Search for the cell housing the specified text and yield its [x, y] center coordinate. 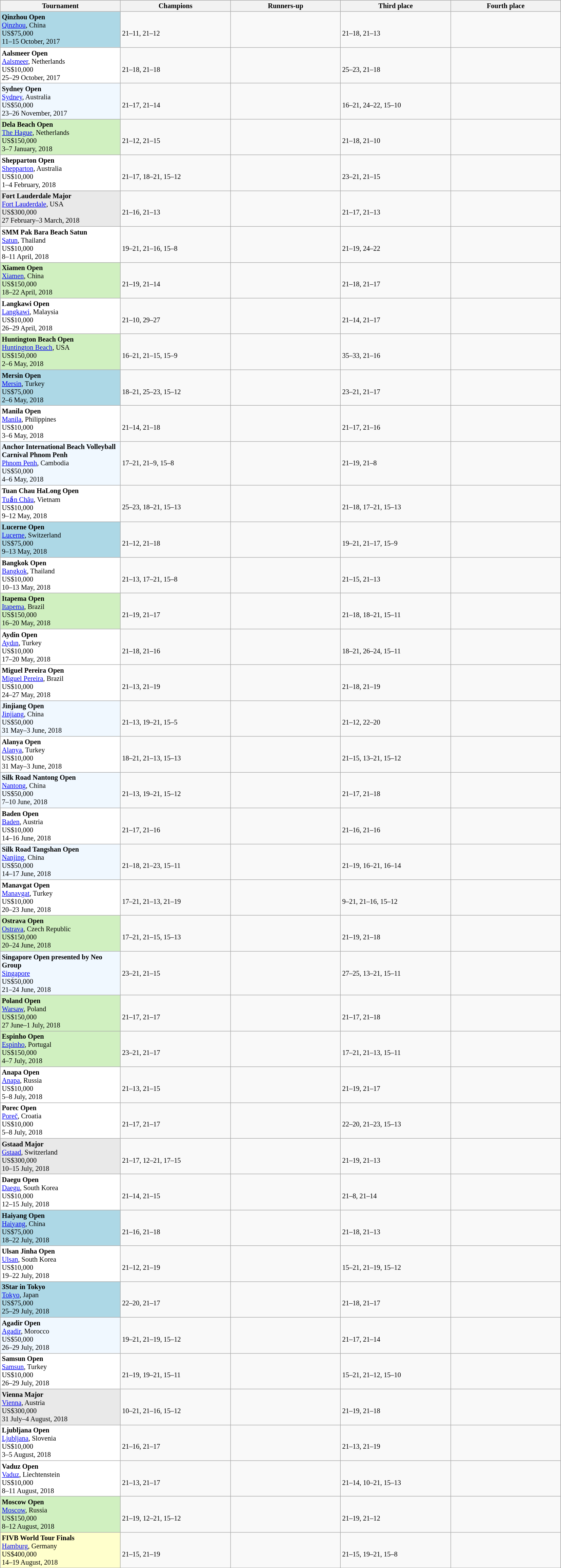
21–16, 21–18 [176, 1228]
21–16, 21–17 [176, 1443]
Shepparton OpenShepparton, AustraliaUS$10,0001–4 February, 2018 [60, 173]
21–18, 17–21, 15–13 [396, 504]
21–19, 21–14 [176, 280]
Moscow OpenMoscow, RussiaUS$150,0008–12 August, 2018 [60, 1514]
Ostrava OpenOstrava, Czech RepublicUS$150,00020–24 June, 2018 [60, 933]
17–21, 21–13, 21–19 [176, 897]
21–8, 21–14 [396, 1192]
25–23, 18–21, 15–13 [176, 504]
Sydney OpenSydney, AustraliaUS$50,00023–26 November, 2017 [60, 101]
21–13, 17–21, 15–8 [176, 575]
16–21, 21–15, 15–9 [176, 352]
21–15, 21–19 [176, 1550]
21–18, 21–19 [396, 683]
Fourth place [506, 6]
Anapa OpenAnapa, RussiaUS$10,0005–8 July, 2018 [60, 1085]
21–19, 21–13 [396, 1156]
Anchor International Beach Volleyball Carnival Phnom PenhPhnom Penh, CambodiaUS$50,0004–6 May, 2018 [60, 463]
21–15, 13–21, 15–12 [396, 754]
18–21, 26–24, 15–11 [396, 647]
Manila OpenManila, PhilippinesUS$10,0003–6 May, 2018 [60, 423]
17–21, 21–15, 15–13 [176, 933]
21–11, 21–12 [176, 29]
Porec OpenPoreč, CroatiaUS$10,0005–8 July, 2018 [60, 1120]
Third place [396, 6]
3Star in TokyoTokyo, JapanUS$75,00025–29 July, 2018 [60, 1299]
21–12, 21–18 [176, 539]
21–18, 21–16 [176, 647]
19–21, 21–17, 15–9 [396, 539]
21–19, 16–21, 16–14 [396, 862]
Daegu OpenDaegu, South KoreaUS$10,00012–15 July, 2018 [60, 1192]
21–13, 21–17 [176, 1479]
21–16, 21–16 [396, 826]
17–21, 21–9, 15–8 [176, 463]
Champions [176, 6]
21–14, 21–17 [396, 316]
21–14, 21–15 [176, 1192]
Itapema OpenItapema, BrazilUS$150,00016–20 May, 2018 [60, 611]
Dela Beach OpenThe Hague, NetherlandsUS$150,0003–7 January, 2018 [60, 137]
Bangkok OpenBangkok, ThailandUS$10,00010–13 May, 2018 [60, 575]
22–20, 21–23, 15–13 [396, 1120]
25–23, 21–18 [396, 65]
Baden OpenBaden, AustriaUS$10,00014–16 June, 2018 [60, 826]
21–19, 19–21, 15–11 [176, 1371]
21–12, 22–20 [396, 718]
21–14, 10–21, 15–13 [396, 1479]
Alanya OpenAlanya, TurkeyUS$10,00031 May–3 June, 2018 [60, 754]
Jinjiang OpenJinjiang, ChinaUS$50,00031 May–3 June, 2018 [60, 718]
Vienna MajorVienna, AustriaUS$300,00031 July–4 August, 2018 [60, 1407]
Ulsan Jinha OpenUlsan, South KoreaUS$10,00019–22 July, 2018 [60, 1264]
FIVB World Tour FinalsHamburg, GermanyUS$400,00014–19 August, 2018 [60, 1550]
Singapore Open presented by Neo GroupSingaporeUS$50,00021–24 June, 2018 [60, 973]
21–12, 21–19 [176, 1264]
16–21, 24–22, 15–10 [396, 101]
21–17, 21–13 [396, 208]
Aalsmeer OpenAalsmeer, NetherlandsUS$10,00025–29 October, 2017 [60, 65]
SMM Pak Bara Beach SatunSatun, ThailandUS$10,0008–11 April, 2018 [60, 244]
27–25, 13–21, 15–11 [396, 973]
19–21, 21–19, 15–12 [176, 1335]
21–15, 19–21, 15–8 [396, 1550]
Silk Road Nantong OpenNantong, ChinaUS$50,0007–10 June, 2018 [60, 790]
9–21, 21–16, 15–12 [396, 897]
Fort Lauderdale MajorFort Lauderdale, USAUS$300,00027 February–3 March, 2018 [60, 208]
21–13, 19–21, 15–5 [176, 718]
17–21, 21–13, 15–11 [396, 1049]
21–15, 21–13 [396, 575]
Qinzhou OpenQinzhou, ChinaUS$75,00011–15 October, 2017 [60, 29]
21–18, 18–21, 15–11 [396, 611]
21–13, 19–21, 15–12 [176, 790]
Ljubljana OpenLjubljana, SloveniaUS$10,0003–5 August, 2018 [60, 1443]
Runners-up [285, 6]
21–16, 21–13 [176, 208]
Espinho OpenEspinho, PortugalUS$150,0004–7 July, 2018 [60, 1049]
Manavgat OpenManavgat, TurkeyUS$10,00020–23 June, 2018 [60, 897]
Lucerne OpenLucerne, SwitzerlandUS$75,0009–13 May, 2018 [60, 539]
Agadir OpenAgadir, MoroccoUS$50,00026–29 July, 2018 [60, 1335]
Samsun OpenSamsun, TurkeyUS$10,00026–29 July, 2018 [60, 1371]
Vaduz OpenVaduz, LiechtensteinUS$10,0008–11 August, 2018 [60, 1479]
21–13, 21–15 [176, 1085]
Gstaad MajorGstaad, SwitzerlandUS$300,00010–15 July, 2018 [60, 1156]
15–21, 21–12, 15–10 [396, 1371]
21–18, 21–23, 15–11 [176, 862]
21–18, 21–10 [396, 137]
21–18, 21–18 [176, 65]
21–17, 12–21, 17–15 [176, 1156]
Haiyang OpenHaiyang, ChinaUS$75,00018–22 July, 2018 [60, 1228]
Aydin OpenAydın, TurkeyUS$10,00017–20 May, 2018 [60, 647]
15–21, 21–19, 15–12 [396, 1264]
21–12, 21–15 [176, 137]
21–19, 21–12 [396, 1514]
21–14, 21–18 [176, 423]
22–20, 21–17 [176, 1299]
Huntington Beach OpenHuntington Beach, USAUS$150,0002–6 May, 2018 [60, 352]
21–19, 21–8 [396, 463]
Silk Road Tangshan OpenNanjing, ChinaUS$50,00014–17 June, 2018 [60, 862]
21–10, 29–27 [176, 316]
Tuan Chau HaLong OpenTuần Châu, VietnamUS$10,0009–12 May, 2018 [60, 504]
Miguel Pereira OpenMiguel Pereira, BrazilUS$10,00024–27 May, 2018 [60, 683]
21–17, 18–21, 15–12 [176, 173]
Poland OpenWarsaw, PolandUS$150,00027 June–1 July, 2018 [60, 1013]
35–33, 21–16 [396, 352]
Langkawi OpenLangkawi, MalaysiaUS$10,00026–29 April, 2018 [60, 316]
19–21, 21–16, 15–8 [176, 244]
10–21, 21–16, 15–12 [176, 1407]
18–21, 25–23, 15–12 [176, 388]
18–21, 21–13, 15–13 [176, 754]
21–19, 24–22 [396, 244]
21–19, 12–21, 15–12 [176, 1514]
Tournament [60, 6]
Mersin OpenMersin, TurkeyUS$75,0002–6 May, 2018 [60, 388]
Xiamen OpenXiamen, ChinaUS$150,00018–22 April, 2018 [60, 280]
